Provide the (x, y) coordinate of the cell's center where the given text is located.  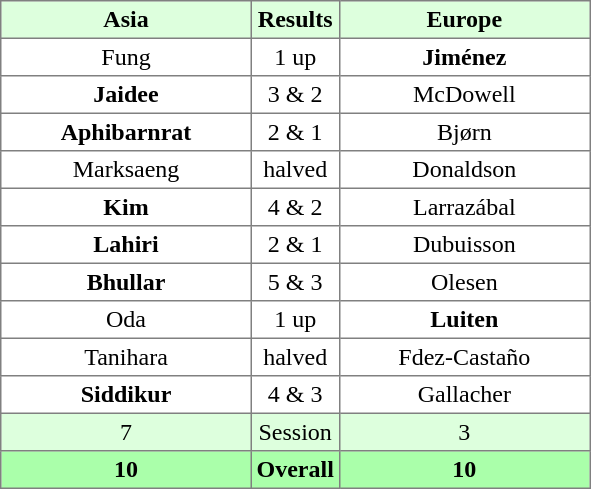
Olesen (464, 282)
4 & 3 (295, 395)
Marksaeng (126, 170)
Europe (464, 20)
Overall (295, 470)
7 (126, 432)
Bjørn (464, 132)
Luiten (464, 320)
4 & 2 (295, 207)
Bhullar (126, 282)
Lahiri (126, 245)
Gallacher (464, 395)
Dubuisson (464, 245)
Tanihara (126, 357)
3 (464, 432)
Asia (126, 20)
Results (295, 20)
Jaidee (126, 95)
Session (295, 432)
Siddikur (126, 395)
Larrazábal (464, 207)
Donaldson (464, 170)
3 & 2 (295, 95)
Aphibarnrat (126, 132)
Fung (126, 57)
5 & 3 (295, 282)
Jiménez (464, 57)
Kim (126, 207)
Fdez-Castaño (464, 357)
McDowell (464, 95)
Oda (126, 320)
